Provide the (x, y) coordinate of the cell's center where the given text is located.  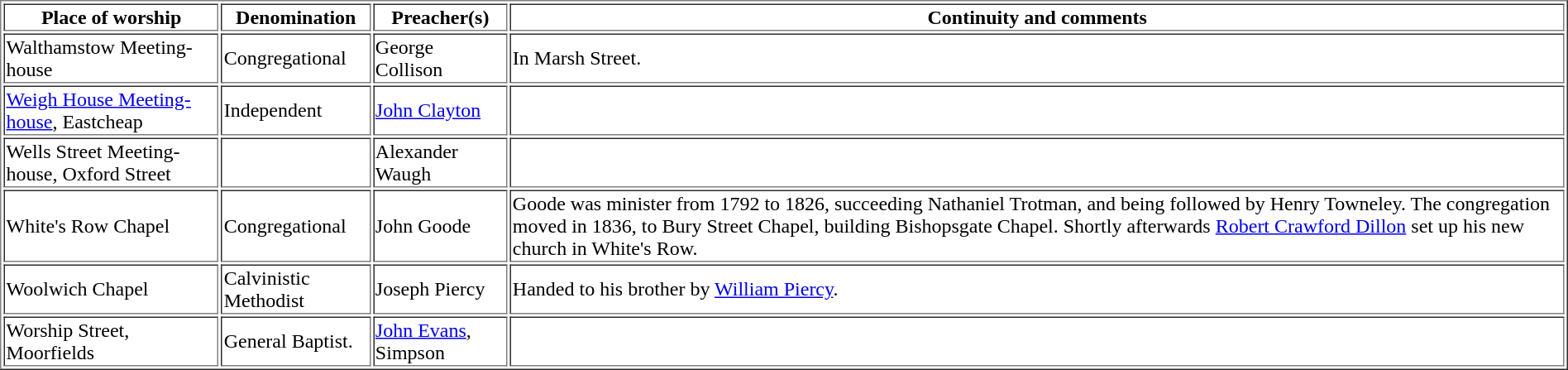
Alexander Waugh (440, 162)
Place of worship (111, 17)
Joseph Piercy (440, 290)
John Clayton (440, 111)
In Marsh Street. (1037, 58)
Preacher(s) (440, 17)
John Goode (440, 227)
George Collison (440, 58)
White's Row Chapel (111, 227)
Continuity and comments (1037, 17)
Worship Street, Moorfields (111, 341)
Handed to his brother by William Piercy. (1037, 290)
Denomination (296, 17)
John Evans, Simpson (440, 341)
Calvinistic Methodist (296, 290)
Woolwich Chapel (111, 290)
General Baptist. (296, 341)
Wells Street Meeting-house, Oxford Street (111, 162)
Independent (296, 111)
Walthamstow Meeting-house (111, 58)
Weigh House Meeting-house, Eastcheap (111, 111)
